Extract the (X, Y) coordinate from the center of the cell holding the provided text.  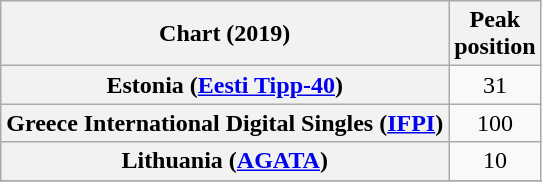
100 (495, 123)
31 (495, 85)
Peakposition (495, 34)
Greece International Digital Singles (IFPI) (225, 123)
Estonia (Eesti Tipp-40) (225, 85)
10 (495, 161)
Lithuania (AGATA) (225, 161)
Chart (2019) (225, 34)
